Extract the [X, Y] coordinate from the center of the cell holding the provided text.  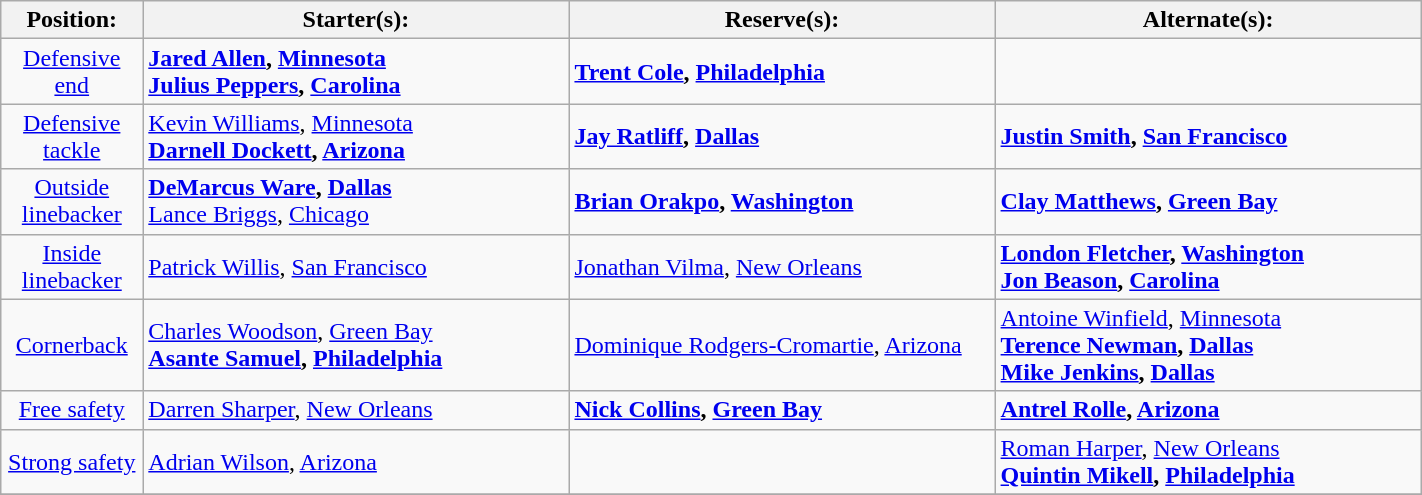
DeMarcus Ware, Dallas Lance Briggs, Chicago [356, 202]
Free safety [72, 410]
London Fletcher, Washington Jon Beason, Carolina [1208, 266]
Justin Smith, San Francisco [1208, 136]
Brian Orakpo, Washington [782, 202]
Jared Allen, Minnesota Julius Peppers, Carolina [356, 72]
Strong safety [72, 462]
Defensive end [72, 72]
Alternate(s): [1208, 20]
Cornerback [72, 345]
Adrian Wilson, Arizona [356, 462]
Position: [72, 20]
Jonathan Vilma, New Orleans [782, 266]
Clay Matthews, Green Bay [1208, 202]
Roman Harper, New Orleans Quintin Mikell, Philadelphia [1208, 462]
Outside linebacker [72, 202]
Antoine Winfield, Minnesota Terence Newman, Dallas Mike Jenkins, Dallas [1208, 345]
Darren Sharper, New Orleans [356, 410]
Reserve(s): [782, 20]
Kevin Williams, Minnesota Darnell Dockett, Arizona [356, 136]
Dominique Rodgers-Cromartie, Arizona [782, 345]
Starter(s): [356, 20]
Patrick Willis, San Francisco [356, 266]
Antrel Rolle, Arizona [1208, 410]
Nick Collins, Green Bay [782, 410]
Charles Woodson, Green Bay Asante Samuel, Philadelphia [356, 345]
Trent Cole, Philadelphia [782, 72]
Inside linebacker [72, 266]
Defensive tackle [72, 136]
Jay Ratliff, Dallas [782, 136]
